Output the [X, Y] coordinate of the center of the cell containing the given text.  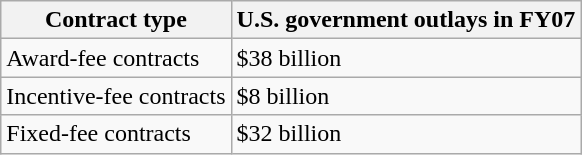
$8 billion [406, 96]
$38 billion [406, 58]
$32 billion [406, 134]
Fixed-fee contracts [116, 134]
U.S. government outlays in FY07 [406, 20]
Award-fee contracts [116, 58]
Contract type [116, 20]
Incentive-fee contracts [116, 96]
